Capture the cell that displays the provided text and extract its (x, y) central coordinate. 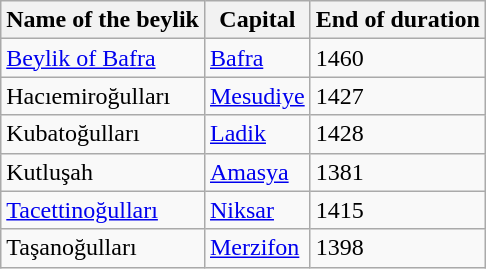
1427 (398, 96)
Bafra (257, 58)
1460 (398, 58)
Ladik (257, 134)
Merzifon (257, 248)
Capital (257, 20)
Hacıemiroğulları (103, 96)
Taşanoğulları (103, 248)
Name of the beylik (103, 20)
1415 (398, 210)
Niksar (257, 210)
1381 (398, 172)
Amasya (257, 172)
1398 (398, 248)
Mesudiye (257, 96)
Tacettinoğulları (103, 210)
Beylik of Bafra (103, 58)
End of duration (398, 20)
1428 (398, 134)
Kutluşah (103, 172)
Kubatoğulları (103, 134)
